Scan for the cell matching the given text and deliver its (x, y) coordinate at center. 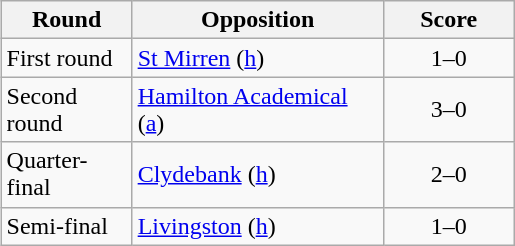
First round (66, 58)
2–0 (448, 174)
Semi-final (66, 226)
Second round (66, 110)
Quarter-final (66, 174)
Opposition (258, 20)
Score (448, 20)
3–0 (448, 110)
Round (66, 20)
Hamilton Academical (a) (258, 110)
Livingston (h) (258, 226)
St Mirren (h) (258, 58)
Clydebank (h) (258, 174)
